For the text-containing cell, return its midpoint in [x, y] coordinate format. 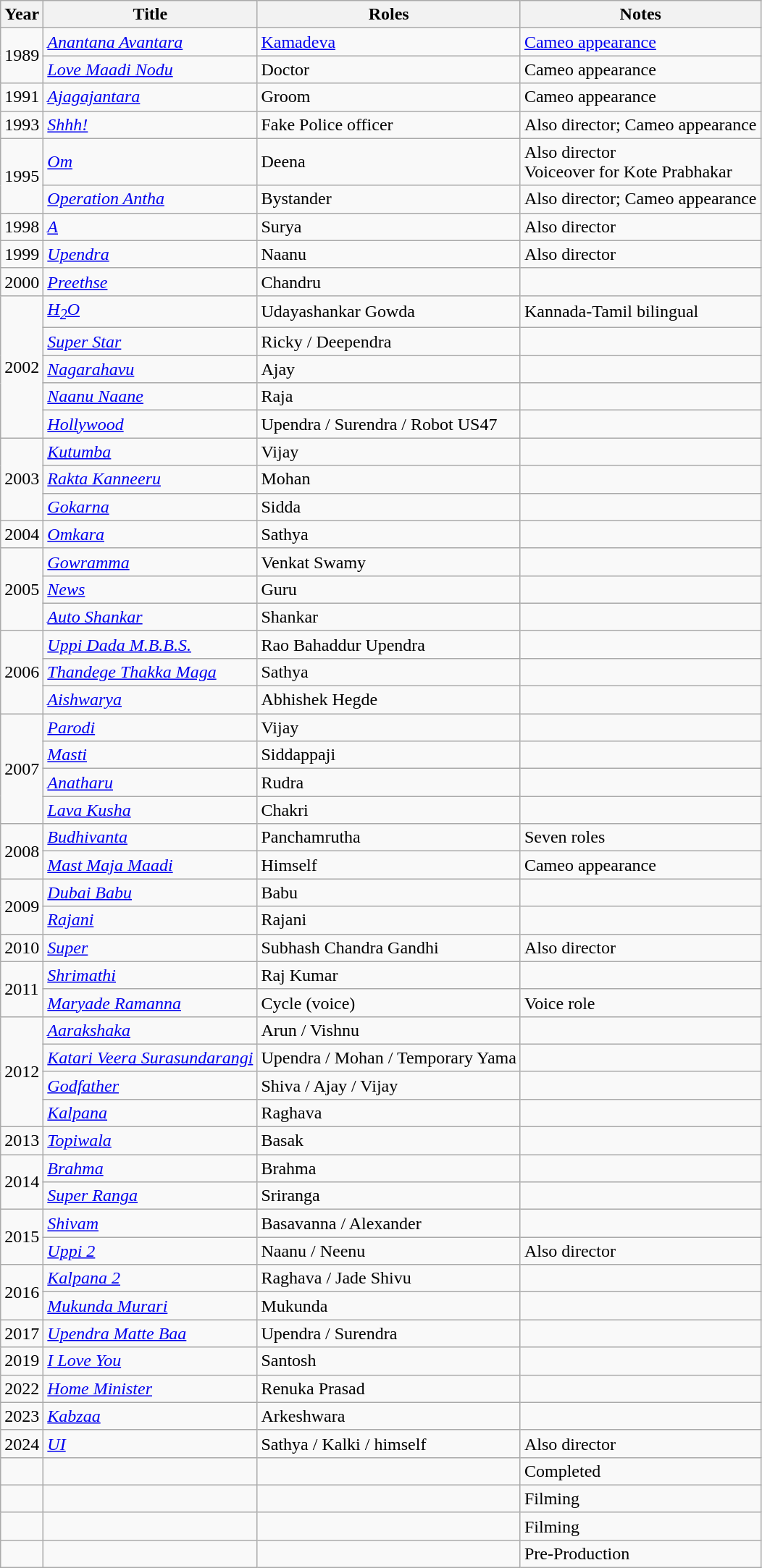
Deena [389, 162]
Mukunda [389, 1306]
Udayashankar Gowda [389, 311]
Bystander [389, 199]
Voice role [640, 1003]
2011 [22, 989]
Ricky / Deependra [389, 342]
Completed [640, 1471]
Raj Kumar [389, 975]
2000 [22, 282]
1998 [22, 227]
Chandru [389, 282]
Cycle (voice) [389, 1003]
Omkara [151, 534]
Upendra / Surendra / Robot US47 [389, 424]
Upendra / Surendra [389, 1333]
Upendra [151, 254]
Groom [389, 97]
Uppi 2 [151, 1251]
Mohan [389, 479]
Shankar [389, 617]
Upendra Matte Baa [151, 1333]
Raghava / Jade Shivu [389, 1278]
Hollywood [151, 424]
Himself [389, 865]
Seven roles [640, 838]
Abhishek Hegde [389, 700]
Gowramma [151, 562]
Katari Veera Surasundarangi [151, 1058]
Pre-Production [640, 1554]
Venkat Swamy [389, 562]
Masti [151, 755]
Arkeshwara [389, 1416]
Shivam [151, 1223]
Uppi Dada M.B.B.S. [151, 644]
Naanu [389, 254]
Roles [389, 14]
Sidda [389, 507]
Parodi [151, 728]
A [151, 227]
Super Star [151, 342]
Naanu / Neenu [389, 1251]
Basavanna / Alexander [389, 1223]
2015 [22, 1237]
Preethse [151, 282]
2022 [22, 1388]
2013 [22, 1141]
H2O [151, 311]
Santosh [389, 1361]
Kannada-Tamil bilingual [640, 311]
Rao Bahaddur Upendra [389, 644]
Year [22, 14]
2010 [22, 948]
Title [151, 14]
Lava Kusha [151, 810]
Love Maadi Nodu [151, 69]
Rudra [389, 783]
1991 [22, 97]
2009 [22, 906]
Ajagajantara [151, 97]
2017 [22, 1333]
2023 [22, 1416]
2003 [22, 479]
Shrimathi [151, 975]
Doctor [389, 69]
Gokarna [151, 507]
Anatharu [151, 783]
2016 [22, 1292]
2019 [22, 1361]
Raja [389, 397]
Surya [389, 227]
Raghava [389, 1113]
UI [151, 1443]
2014 [22, 1182]
1999 [22, 254]
Renuka Prasad [389, 1388]
Dubai Babu [151, 893]
Aishwarya [151, 700]
Guru [389, 589]
Aarakshaka [151, 1030]
Shiva / Ajay / Vijay [389, 1085]
Kamadeva [389, 42]
Nagarahavu [151, 369]
Mast Maja Maadi [151, 865]
Thandege Thakka Maga [151, 672]
Sriranga [389, 1196]
Topiwala [151, 1141]
Maryade Ramanna [151, 1003]
Operation Antha [151, 199]
Auto Shankar [151, 617]
Sathya / Kalki / himself [389, 1443]
Om [151, 162]
Basak [389, 1141]
Super Ranga [151, 1196]
Anantana Avantara [151, 42]
2007 [22, 769]
Rakta Kanneeru [151, 479]
Arun / Vishnu [389, 1030]
Panchamrutha [389, 838]
Naanu Naane [151, 397]
Budhivanta [151, 838]
2024 [22, 1443]
Kutumba [151, 452]
Kabzaa [151, 1416]
2005 [22, 589]
Ajay [389, 369]
Also directorVoiceover for Kote Prabhakar [640, 162]
Siddappaji [389, 755]
2006 [22, 672]
Notes [640, 14]
2012 [22, 1071]
Home Minister [151, 1388]
Mukunda Murari [151, 1306]
2002 [22, 366]
1993 [22, 125]
Kalpana 2 [151, 1278]
Chakri [389, 810]
Subhash Chandra Gandhi [389, 948]
Babu [389, 893]
Godfather [151, 1085]
I Love You [151, 1361]
Kalpana [151, 1113]
Shhh! [151, 125]
Fake Police officer [389, 125]
2008 [22, 851]
1995 [22, 175]
2004 [22, 534]
Upendra / Mohan / Temporary Yama [389, 1058]
Super [151, 948]
News [151, 589]
1989 [22, 56]
